Capture the cell that displays the provided text and extract its [X, Y] central coordinate. 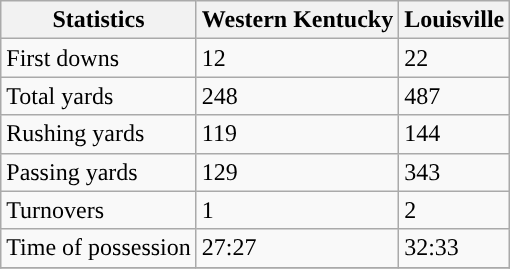
27:27 [297, 248]
2 [454, 210]
1 [297, 210]
Louisville [454, 20]
Turnovers [99, 210]
Passing yards [99, 172]
487 [454, 96]
144 [454, 134]
343 [454, 172]
Total yards [99, 96]
248 [297, 96]
119 [297, 134]
129 [297, 172]
Statistics [99, 20]
First downs [99, 58]
32:33 [454, 248]
Western Kentucky [297, 20]
Time of possession [99, 248]
Rushing yards [99, 134]
12 [297, 58]
22 [454, 58]
